Locate the cell with the specified text and output its (x, y) center coordinate. 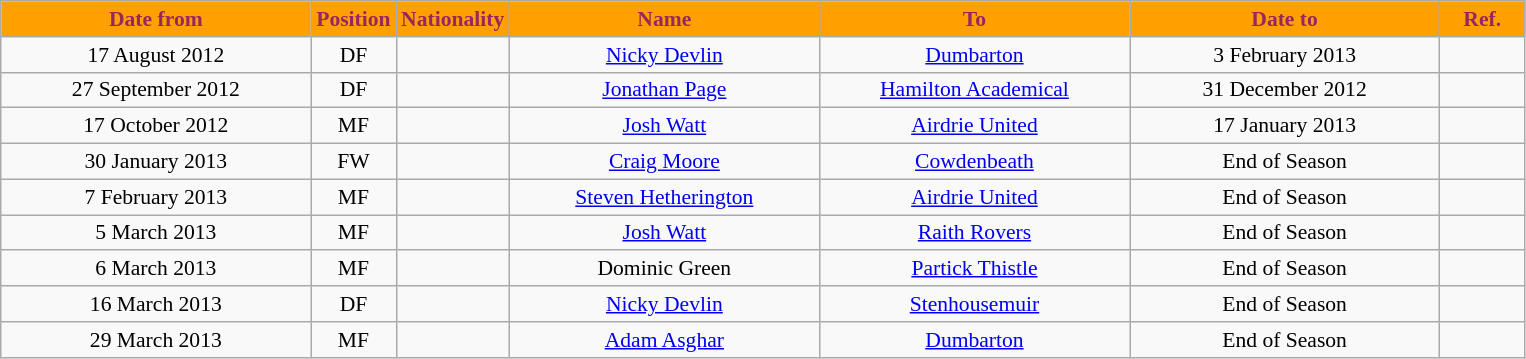
Steven Hetherington (664, 197)
Dominic Green (664, 269)
Craig Moore (664, 162)
Date to (1285, 19)
30 January 2013 (156, 162)
To (974, 19)
16 March 2013 (156, 304)
17 October 2012 (156, 126)
Hamilton Academical (974, 90)
Nationality (452, 19)
27 September 2012 (156, 90)
Partick Thistle (974, 269)
31 December 2012 (1285, 90)
Jonathan Page (664, 90)
17 January 2013 (1285, 126)
29 March 2013 (156, 340)
Adam Asghar (664, 340)
FW (354, 162)
3 February 2013 (1285, 55)
Cowdenbeath (974, 162)
Ref. (1482, 19)
7 February 2013 (156, 197)
Date from (156, 19)
Stenhousemuir (974, 304)
6 March 2013 (156, 269)
Position (354, 19)
5 March 2013 (156, 233)
Name (664, 19)
17 August 2012 (156, 55)
Raith Rovers (974, 233)
